Output the (X, Y) coordinate of the center of the cell containing the given text.  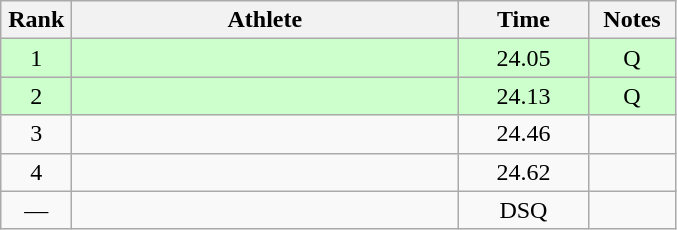
DSQ (524, 210)
— (36, 210)
Rank (36, 20)
2 (36, 96)
Notes (632, 20)
24.62 (524, 172)
Athlete (265, 20)
24.13 (524, 96)
Time (524, 20)
24.05 (524, 58)
24.46 (524, 134)
3 (36, 134)
4 (36, 172)
1 (36, 58)
